Locate the cell with the specified text and output its [x, y] center coordinate. 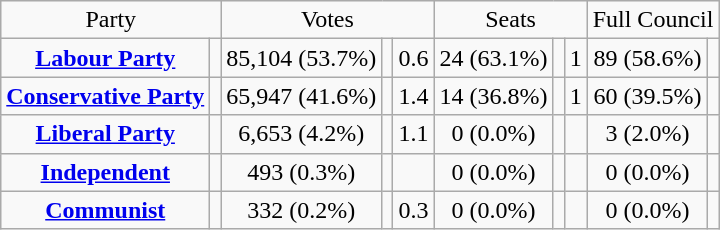
332 (0.2%) [302, 210]
493 (0.3%) [302, 172]
Labour Party [106, 58]
65,947 (41.6%) [302, 96]
Communist [106, 210]
Conservative Party [106, 96]
14 (36.8%) [494, 96]
1.4 [414, 96]
Independent [106, 172]
Liberal Party [106, 134]
Full Council [653, 20]
3 (2.0%) [648, 134]
Votes [328, 20]
1.1 [414, 134]
0.6 [414, 58]
Seats [510, 20]
85,104 (53.7%) [302, 58]
60 (39.5%) [648, 96]
24 (63.1%) [494, 58]
6,653 (4.2%) [302, 134]
89 (58.6%) [648, 58]
0.3 [414, 210]
Party [111, 20]
